Find where the given text appears and provide that cell's center as (x, y) coordinate. 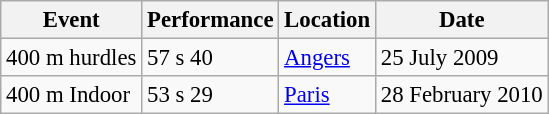
Paris (328, 95)
Date (462, 20)
28 February 2010 (462, 95)
53 s 29 (210, 95)
Location (328, 20)
57 s 40 (210, 58)
400 m Indoor (72, 95)
400 m hurdles (72, 58)
Event (72, 20)
Performance (210, 20)
25 July 2009 (462, 58)
Angers (328, 58)
